Provide the [X, Y] coordinate of the cell's center where the given text is located.  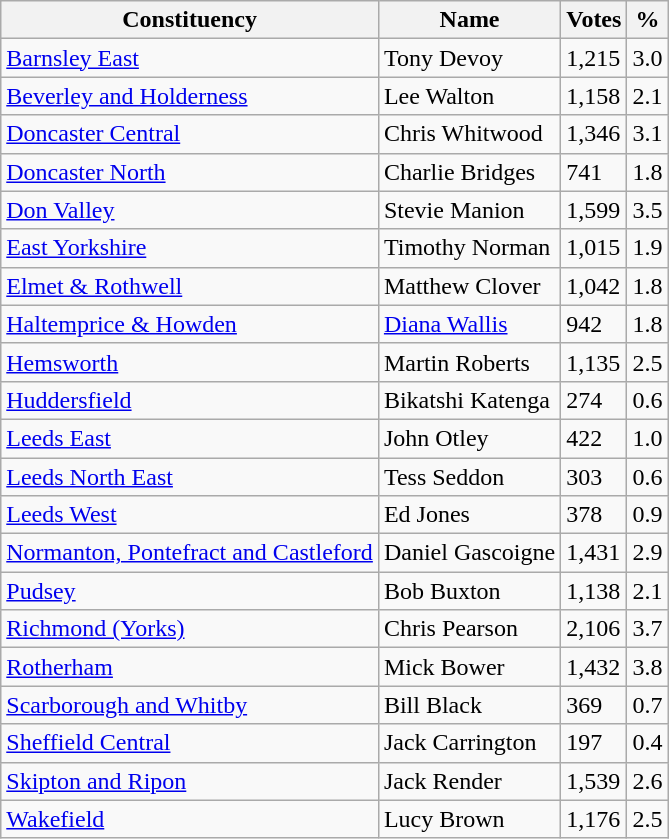
741 [594, 172]
Wakefield [190, 819]
Bill Black [469, 705]
1,432 [594, 667]
Bob Buxton [469, 591]
Name [469, 20]
Chris Pearson [469, 629]
Don Valley [190, 210]
3.1 [648, 134]
1,346 [594, 134]
Huddersfield [190, 400]
Chris Whitwood [469, 134]
942 [594, 324]
Leeds West [190, 515]
1.9 [648, 248]
3.8 [648, 667]
2,106 [594, 629]
1,599 [594, 210]
Beverley and Holderness [190, 96]
3.7 [648, 629]
Stevie Manion [469, 210]
Hemsworth [190, 362]
Normanton, Pontefract and Castleford [190, 553]
303 [594, 477]
Barnsley East [190, 58]
Constituency [190, 20]
John Otley [469, 438]
Jack Carrington [469, 743]
Rotherham [190, 667]
Daniel Gascoigne [469, 553]
Leeds North East [190, 477]
Tony Devoy [469, 58]
Sheffield Central [190, 743]
0.7 [648, 705]
Scarborough and Whitby [190, 705]
1,176 [594, 819]
Bikatshi Katenga [469, 400]
3.0 [648, 58]
1.0 [648, 438]
1,015 [594, 248]
1,158 [594, 96]
197 [594, 743]
422 [594, 438]
0.9 [648, 515]
Pudsey [190, 591]
2.6 [648, 781]
Haltemprice & Howden [190, 324]
Leeds East [190, 438]
1,042 [594, 286]
1,135 [594, 362]
Richmond (Yorks) [190, 629]
1,431 [594, 553]
Jack Render [469, 781]
3.5 [648, 210]
Diana Wallis [469, 324]
Lee Walton [469, 96]
Doncaster North [190, 172]
Elmet & Rothwell [190, 286]
1,539 [594, 781]
0.4 [648, 743]
% [648, 20]
Tess Seddon [469, 477]
Votes [594, 20]
Doncaster Central [190, 134]
1,138 [594, 591]
Ed Jones [469, 515]
Skipton and Ripon [190, 781]
Martin Roberts [469, 362]
Matthew Clover [469, 286]
Lucy Brown [469, 819]
378 [594, 515]
369 [594, 705]
2.9 [648, 553]
274 [594, 400]
Timothy Norman [469, 248]
East Yorkshire [190, 248]
Charlie Bridges [469, 172]
Mick Bower [469, 667]
1,215 [594, 58]
